Scan for the cell matching the given text and deliver its (X, Y) coordinate at center. 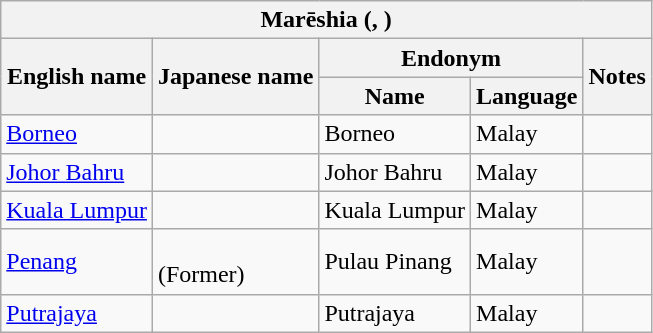
Name (395, 96)
Language (527, 96)
Endonym (451, 58)
Japanese name (235, 77)
Marēshia (, ) (326, 20)
(Former) (235, 262)
Notes (617, 77)
Penang (77, 262)
Pulau Pinang (395, 262)
English name (77, 77)
